Find where the given text appears and provide that cell's center as [x, y] coordinate. 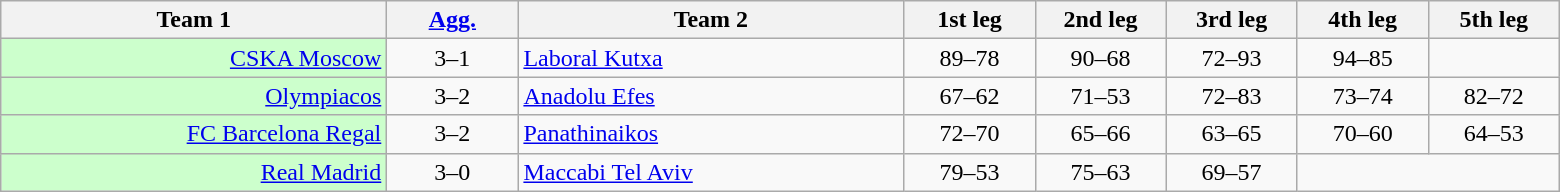
69–57 [1232, 172]
5th leg [1494, 20]
67–62 [970, 96]
72–83 [1232, 96]
Team 2 [711, 20]
90–68 [1100, 58]
Anadolu Efes [711, 96]
1st leg [970, 20]
89–78 [970, 58]
3rd leg [1232, 20]
82–72 [1494, 96]
63–65 [1232, 134]
71–53 [1100, 96]
FC Barcelona Regal [194, 134]
CSKA Moscow [194, 58]
65–66 [1100, 134]
Olympiacos [194, 96]
73–74 [1362, 96]
Maccabi Tel Aviv [711, 172]
72–93 [1232, 58]
Panathinaikos [711, 134]
Laboral Kutxa [711, 58]
3–0 [452, 172]
79–53 [970, 172]
72–70 [970, 134]
70–60 [1362, 134]
Team 1 [194, 20]
75–63 [1100, 172]
64–53 [1494, 134]
2nd leg [1100, 20]
94–85 [1362, 58]
3–1 [452, 58]
Real Madrid [194, 172]
Agg. [452, 20]
4th leg [1362, 20]
